Output the (x, y) coordinate of the center of the cell containing the given text.  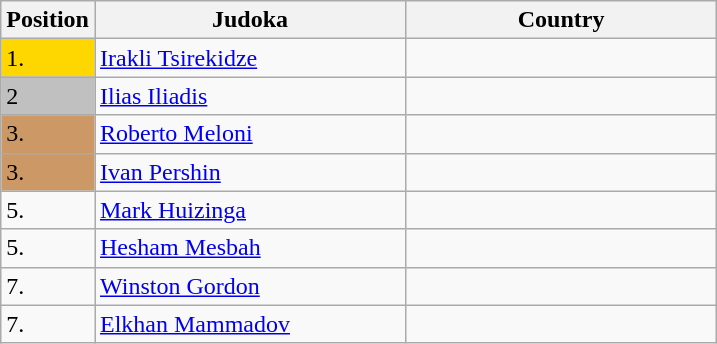
Winston Gordon (250, 286)
Country (562, 20)
Roberto Meloni (250, 134)
Ilias Iliadis (250, 96)
Irakli Tsirekidze (250, 58)
2 (48, 96)
Judoka (250, 20)
Position (48, 20)
Ivan Pershin (250, 172)
Elkhan Mammadov (250, 324)
Mark Huizinga (250, 210)
1. (48, 58)
Hesham Mesbah (250, 248)
